Find where the given text appears and provide that cell's center as (X, Y) coordinate. 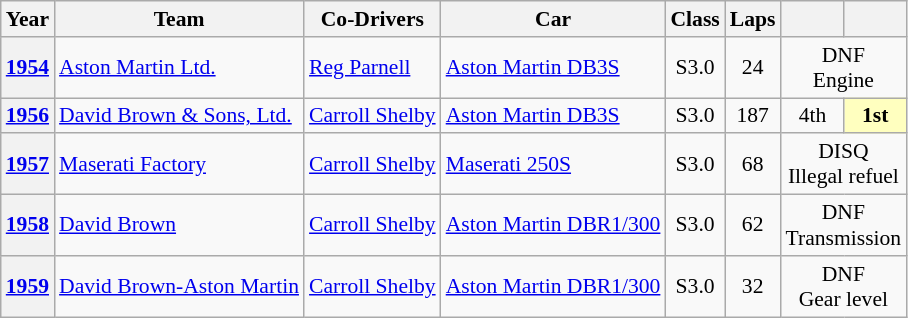
David Brown & Sons, Ltd. (179, 116)
Laps (753, 19)
DNFTransmission (844, 226)
Car (554, 19)
DNFGear level (844, 286)
David Brown-Aston Martin (179, 286)
32 (753, 286)
187 (753, 116)
DNFEngine (844, 68)
Team (179, 19)
68 (753, 164)
4th (813, 116)
Class (694, 19)
1957 (28, 164)
Reg Parnell (372, 68)
62 (753, 226)
Maserati 250S (554, 164)
DISQIllegal refuel (844, 164)
Co-Drivers (372, 19)
1958 (28, 226)
Maserati Factory (179, 164)
1st (875, 116)
24 (753, 68)
1959 (28, 286)
Year (28, 19)
David Brown (179, 226)
Aston Martin Ltd. (179, 68)
1954 (28, 68)
1956 (28, 116)
